Return [x, y] of the center of cell containing provided text 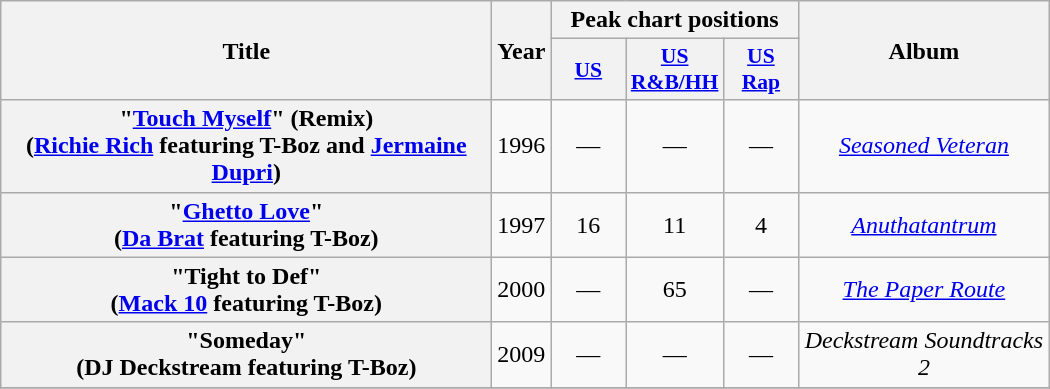
"Touch Myself" (Remix)(Richie Rich featuring T-Boz and Jermaine Dupri) [246, 146]
USRap [760, 70]
11 [675, 224]
Deckstream Soundtracks 2 [924, 354]
4 [760, 224]
US [588, 70]
1997 [522, 224]
Anuthatantrum [924, 224]
US R&B/HH [675, 70]
65 [675, 290]
Title [246, 50]
Seasoned Veteran [924, 146]
The Paper Route [924, 290]
1996 [522, 146]
Album [924, 50]
16 [588, 224]
"Ghetto Love"(Da Brat featuring T-Boz) [246, 224]
"Tight to Def"(Mack 10 featuring T-Boz) [246, 290]
"Someday"(DJ Deckstream featuring T-Boz) [246, 354]
2009 [522, 354]
2000 [522, 290]
Peak chart positions [675, 20]
Year [522, 50]
